Pinpoint the cell where the given text exists, returning its (X, Y) midpoint coordinate. 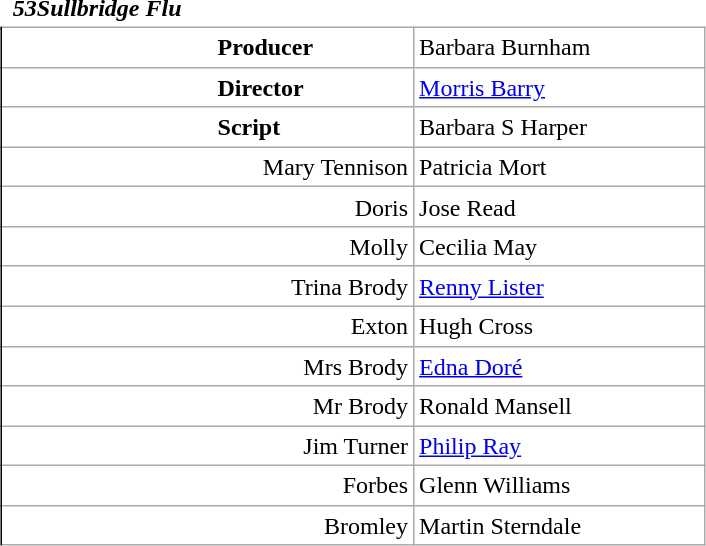
Trina Brody (208, 286)
Producer (208, 47)
Renny Lister (560, 286)
Glenn Williams (560, 486)
Edna Doré (560, 366)
Forbes (208, 486)
Jim Turner (208, 446)
Ronald Mansell (560, 406)
Hugh Cross (560, 326)
Mrs Brody (208, 366)
Doris (208, 207)
Barbara S Harper (560, 127)
Cecilia May (560, 247)
Script (208, 127)
Martin Sterndale (560, 525)
Jose Read (560, 207)
Philip Ray (560, 446)
Mary Tennison (208, 167)
Exton (208, 326)
Director (208, 87)
Barbara Burnham (560, 47)
Bromley (208, 525)
Molly (208, 247)
Patricia Mort (560, 167)
Morris Barry (560, 87)
Mr Brody (208, 406)
